Pinpoint the cell where the given text exists, returning its [x, y] midpoint coordinate. 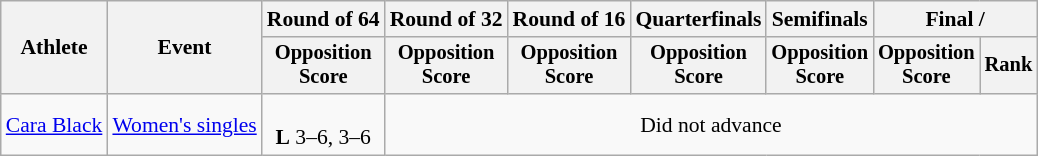
Did not advance [712, 124]
Final / [955, 19]
Event [184, 48]
Semifinals [820, 19]
Women's singles [184, 124]
L 3–6, 3–6 [324, 124]
Quarterfinals [698, 19]
Cara Black [54, 124]
Athlete [54, 48]
Round of 32 [446, 19]
Round of 64 [324, 19]
Rank [1009, 66]
Round of 16 [570, 19]
